Capture the cell that displays the provided text and extract its [x, y] central coordinate. 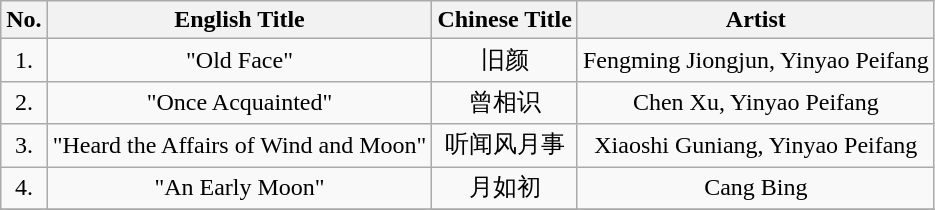
旧颜 [505, 60]
Chen Xu, Yinyao Peifang [756, 102]
Fengming Jiongjun, Yinyao Peifang [756, 60]
English Title [240, 20]
"Once Acquainted" [240, 102]
"Heard the Affairs of Wind and Moon" [240, 146]
"An Early Moon" [240, 188]
Xiaoshi Guniang, Yinyao Peifang [756, 146]
2. [24, 102]
Chinese Title [505, 20]
Cang Bing [756, 188]
"Old Face" [240, 60]
曾相识 [505, 102]
月如初 [505, 188]
听闻风月事 [505, 146]
No. [24, 20]
3. [24, 146]
Artist [756, 20]
4. [24, 188]
1. [24, 60]
